Scan for the cell matching the given text and deliver its [x, y] coordinate at center. 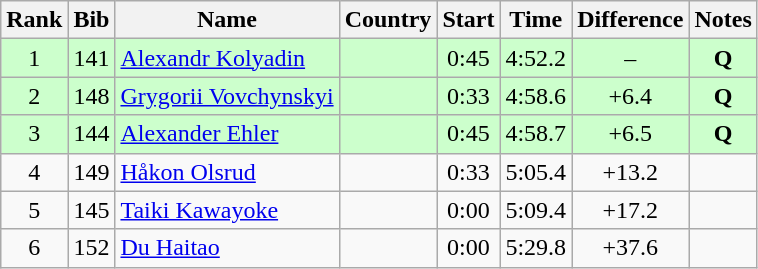
5:29.8 [536, 248]
2 [34, 96]
Name [227, 20]
5:05.4 [536, 172]
+37.6 [630, 248]
3 [34, 134]
6 [34, 248]
4:58.6 [536, 96]
4 [34, 172]
Bib [92, 20]
– [630, 58]
Start [468, 20]
4:58.7 [536, 134]
5 [34, 210]
144 [92, 134]
152 [92, 248]
Difference [630, 20]
1 [34, 58]
Du Haitao [227, 248]
+6.4 [630, 96]
Alexandr Kolyadin [227, 58]
Rank [34, 20]
Country [388, 20]
+17.2 [630, 210]
Alexander Ehler [227, 134]
4:52.2 [536, 58]
145 [92, 210]
5:09.4 [536, 210]
+13.2 [630, 172]
141 [92, 58]
Grygorii Vovchynskyi [227, 96]
Notes [723, 20]
+6.5 [630, 134]
148 [92, 96]
Håkon Olsrud [227, 172]
Time [536, 20]
Taiki Kawayoke [227, 210]
149 [92, 172]
